Determine the (X, Y) coordinate at the center of the cell enclosing the given text.  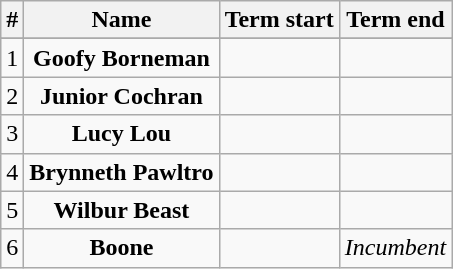
Lucy Lou (122, 134)
5 (12, 210)
Goofy Borneman (122, 58)
Term start (279, 20)
Name (122, 20)
4 (12, 172)
2 (12, 96)
Incumbent (395, 248)
Brynneth Pawltro (122, 172)
Junior Cochran (122, 96)
1 (12, 58)
Boone (122, 248)
3 (12, 134)
Wilbur Beast (122, 210)
# (12, 20)
Term end (395, 20)
6 (12, 248)
